Extract the [x, y] coordinate from the center of the cell holding the provided text.  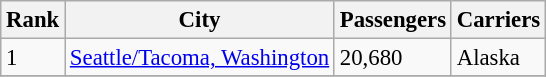
City [200, 20]
Rank [33, 20]
Alaska [498, 58]
20,680 [392, 58]
Passengers [392, 20]
1 [33, 58]
Seattle/Tacoma, Washington [200, 58]
Carriers [498, 20]
